Determine the (X, Y) coordinate at the center of the cell enclosing the given text.  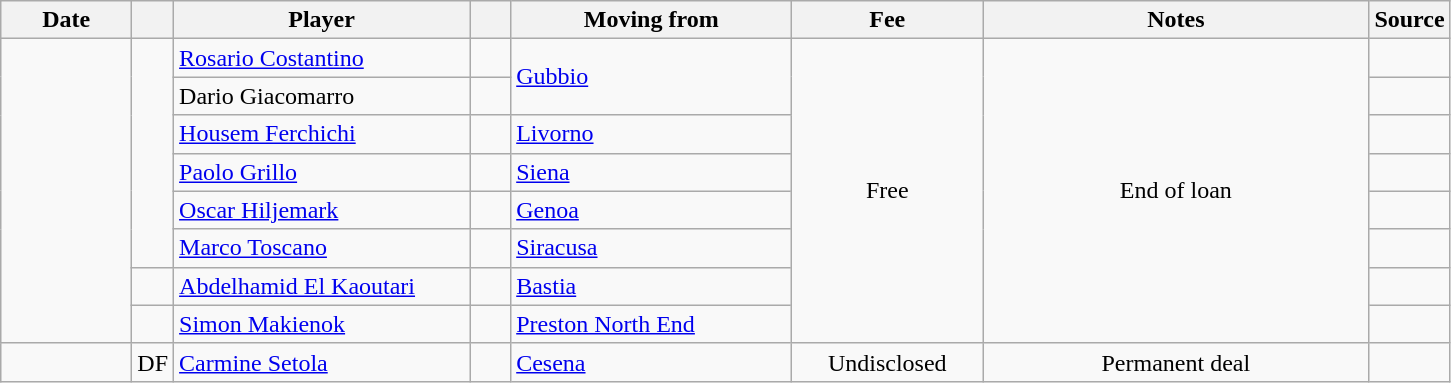
Abdelhamid El Kaoutari (322, 286)
Notes (1176, 20)
Undisclosed (888, 362)
Carmine Setola (322, 362)
Dario Giacomarro (322, 96)
Livorno (652, 134)
Moving from (652, 20)
Paolo Grillo (322, 172)
Genoa (652, 210)
Date (66, 20)
Simon Makienok (322, 324)
Siracusa (652, 248)
Source (1410, 20)
Gubbio (652, 77)
Free (888, 191)
Bastia (652, 286)
Housem Ferchichi (322, 134)
Rosario Costantino (322, 58)
Preston North End (652, 324)
Marco Toscano (322, 248)
Permanent deal (1176, 362)
Oscar Hiljemark (322, 210)
Siena (652, 172)
Cesena (652, 362)
Fee (888, 20)
DF (153, 362)
Player (322, 20)
End of loan (1176, 191)
